Extract the (x, y) coordinate from the center of the cell holding the provided text.  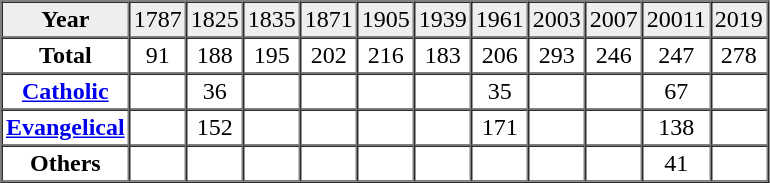
183 (442, 56)
2019 (738, 20)
Catholic (66, 92)
41 (676, 164)
1787 (158, 20)
36 (214, 92)
91 (158, 56)
293 (556, 56)
1939 (442, 20)
2003 (556, 20)
67 (676, 92)
195 (272, 56)
1825 (214, 20)
1871 (328, 20)
1961 (500, 20)
Evangelical (66, 128)
Total (66, 56)
138 (676, 128)
Others (66, 164)
20011 (676, 20)
1905 (386, 20)
171 (500, 128)
Year (66, 20)
202 (328, 56)
35 (500, 92)
2007 (614, 20)
206 (500, 56)
1835 (272, 20)
152 (214, 128)
216 (386, 56)
188 (214, 56)
247 (676, 56)
246 (614, 56)
278 (738, 56)
